Pinpoint the cell where the given text exists, returning its [x, y] midpoint coordinate. 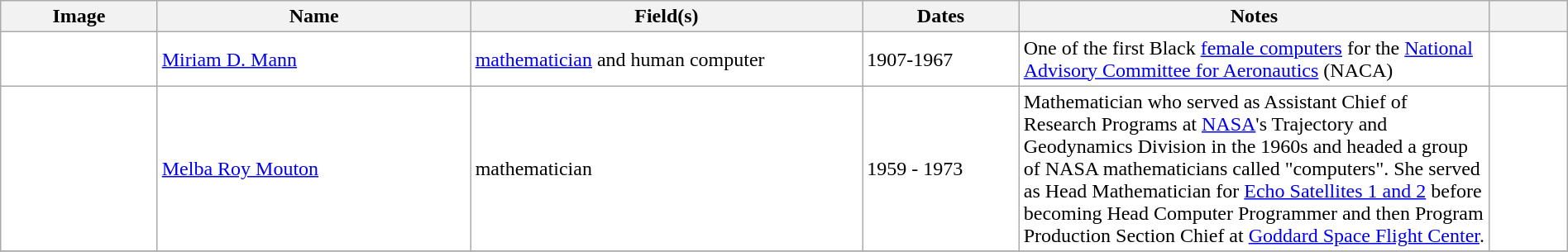
Dates [941, 17]
Field(s) [667, 17]
Miriam D. Mann [314, 59]
One of the first Black female computers for the National Advisory Committee for Aeronautics (NACA) [1254, 59]
mathematician and human computer [667, 59]
Notes [1254, 17]
mathematician [667, 169]
Melba Roy Mouton [314, 169]
1907-1967 [941, 59]
Image [79, 17]
1959 - 1973 [941, 169]
Name [314, 17]
